Capture the cell that displays the provided text and extract its [X, Y] central coordinate. 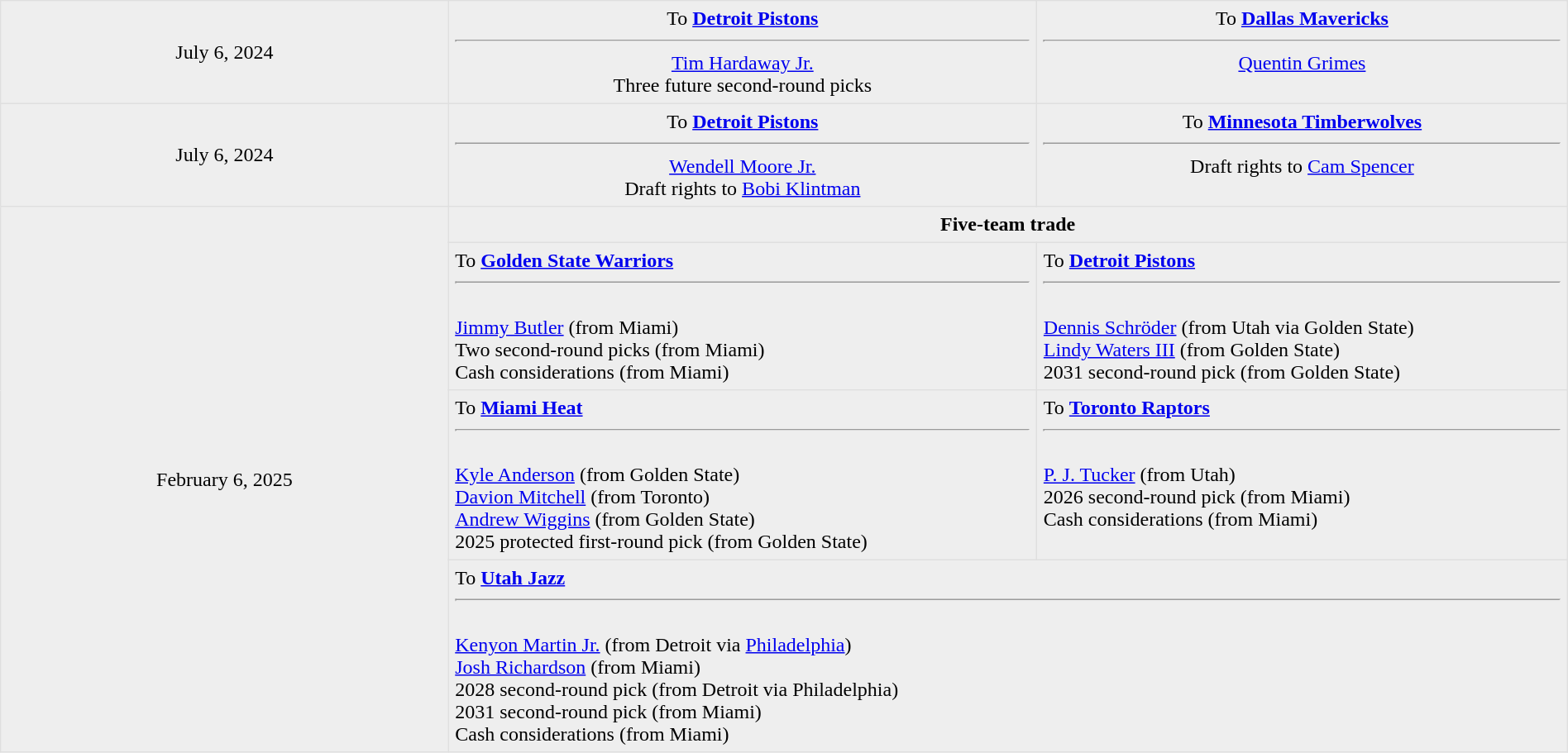
To Dallas MavericksQuentin Grimes [1303, 52]
To Minnesota TimberwolvesDraft rights to Cam Spencer [1303, 155]
To Detroit PistonsWendell Moore Jr.Draft rights to Bobi Klintman [743, 155]
To Detroit PistonsTim Hardaway Jr.Three future second-round picks [743, 52]
Five-team trade [1007, 225]
To Golden State WarriorsJimmy Butler (from Miami)Two second-round picks (from Miami)Cash considerations (from Miami) [743, 316]
To Toronto RaptorsP. J. Tucker (from Utah)2026 second-round pick (from Miami)Cash considerations (from Miami) [1303, 475]
To Detroit PistonsDennis Schröder (from Utah via Golden State)Lindy Waters III (from Golden State)2031 second-round pick (from Golden State) [1303, 316]
February 6, 2025 [225, 479]
